Output the (x, y) coordinate of the center of the cell containing the given text.  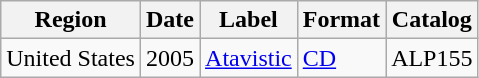
Catalog (432, 20)
Format (341, 20)
Label (249, 20)
Region (71, 20)
2005 (170, 58)
Atavistic (249, 58)
CD (341, 58)
ALP155 (432, 58)
United States (71, 58)
Date (170, 20)
